Locate the cell with the specified text and output its [x, y] center coordinate. 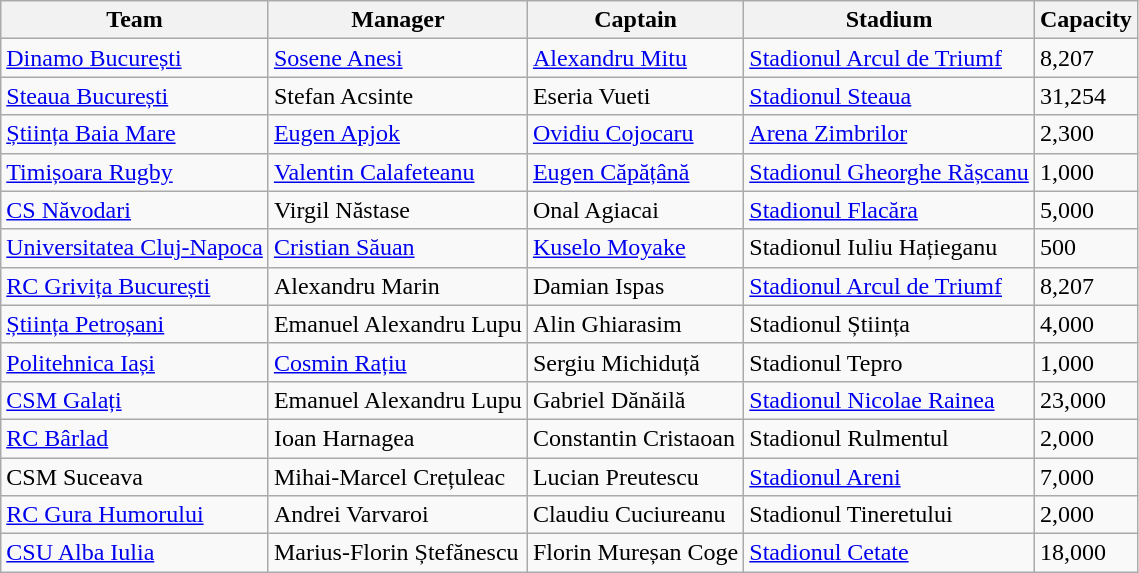
Andrei Varvaroi [398, 515]
Onal Agiacai [635, 210]
Gabriel Dănăilă [635, 400]
Constantin Cristaoan [635, 438]
Cristian Săuan [398, 248]
CSM Suceava [135, 477]
Virgil Năstase [398, 210]
Damian Ispas [635, 286]
Politehnica Iași [135, 362]
Alexandru Marin [398, 286]
Stadionul Cetate [890, 553]
Stadionul Rulmentul [890, 438]
Stadionul Iuliu Hațieganu [890, 248]
Alexandru Mitu [635, 58]
Eugen Căpățână [635, 172]
500 [1086, 248]
Captain [635, 20]
CSU Alba Iulia [135, 553]
RC Bârlad [135, 438]
Marius-Florin Ștefănescu [398, 553]
Stadionul Tineretului [890, 515]
Kuselo Moyake [635, 248]
31,254 [1086, 96]
RC Gura Humorului [135, 515]
Steaua București [135, 96]
Eseria Vueti [635, 96]
Capacity [1086, 20]
23,000 [1086, 400]
CS Năvodari [135, 210]
CSM Galați [135, 400]
Stadionul Gheorghe Rășcanu [890, 172]
Dinamo București [135, 58]
2,300 [1086, 134]
Alin Ghiarasim [635, 324]
7,000 [1086, 477]
Team [135, 20]
Universitatea Cluj-Napoca [135, 248]
Ovidiu Cojocaru [635, 134]
Cosmin Rațiu [398, 362]
Lucian Preutescu [635, 477]
Florin Mureșan Coge [635, 553]
Stadium [890, 20]
Ioan Harnagea [398, 438]
18,000 [1086, 553]
Mihai-Marcel Crețuleac [398, 477]
RC Grivița București [135, 286]
Timișoara Rugby [135, 172]
Stadionul Știința [890, 324]
Sosene Anesi [398, 58]
Eugen Apjok [398, 134]
Arena Zimbrilor [890, 134]
Știința Petroșani [135, 324]
5,000 [1086, 210]
Stadionul Steaua [890, 96]
Știința Baia Mare [135, 134]
4,000 [1086, 324]
Stadionul Nicolae Rainea [890, 400]
Manager [398, 20]
Claudiu Cuciureanu [635, 515]
Sergiu Michiduță [635, 362]
Stadionul Areni [890, 477]
Stadionul Tepro [890, 362]
Stadionul Flacăra [890, 210]
Stefan Acsinte [398, 96]
Valentin Calafeteanu [398, 172]
